Return the (X, Y) coordinate for the center point of the cell that contains the specified text.  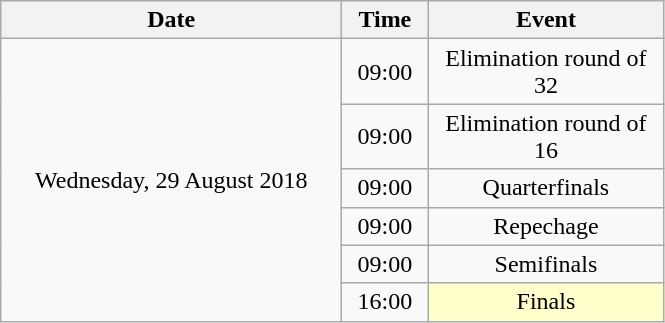
Quarterfinals (546, 188)
Elimination round of 16 (546, 136)
16:00 (385, 302)
Event (546, 20)
Time (385, 20)
Finals (546, 302)
Date (172, 20)
Elimination round of 32 (546, 72)
Semifinals (546, 264)
Wednesday, 29 August 2018 (172, 180)
Repechage (546, 226)
